Provide the [X, Y] coordinate of the cell's center where the given text is located.  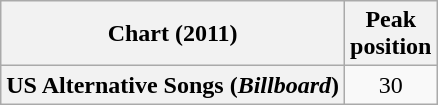
US Alternative Songs (Billboard) [173, 85]
Chart (2011) [173, 34]
Peakposition [391, 34]
30 [391, 85]
